Search for the cell housing the specified text and yield its (x, y) center coordinate. 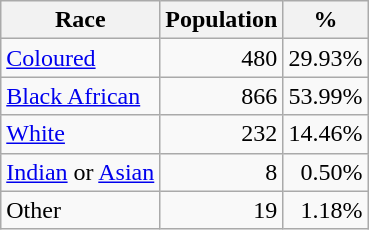
8 (222, 172)
29.93% (326, 58)
Other (80, 210)
0.50% (326, 172)
480 (222, 58)
Race (80, 20)
Black African (80, 96)
Indian or Asian (80, 172)
866 (222, 96)
14.46% (326, 134)
53.99% (326, 96)
1.18% (326, 210)
Coloured (80, 58)
% (326, 20)
232 (222, 134)
White (80, 134)
19 (222, 210)
Population (222, 20)
